Determine the [X, Y] coordinate at the center of the cell enclosing the given text.  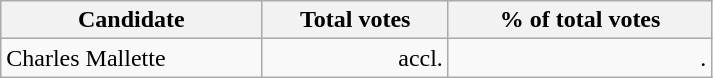
Charles Mallette [132, 58]
. [580, 58]
accl. [355, 58]
Candidate [132, 20]
% of total votes [580, 20]
Total votes [355, 20]
